Return [X, Y] of the center of cell containing provided text 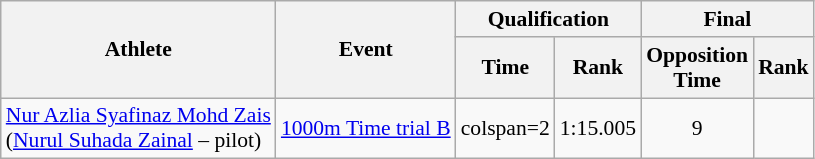
Qualification [548, 19]
Nur Azlia Syafinaz Mohd Zais (Nurul Suhada Zainal – pilot) [138, 128]
colspan=2 [506, 128]
9 [697, 128]
Athlete [138, 50]
1000m Time trial B [366, 128]
Event [366, 50]
OppositionTime [697, 68]
Time [506, 68]
1:15.005 [598, 128]
Final [728, 19]
